From the cell containing the given text, extract its center point as [x, y] coordinate. 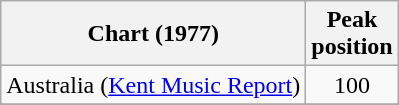
Peakposition [352, 34]
100 [352, 85]
Australia (Kent Music Report) [154, 85]
Chart (1977) [154, 34]
